Extract the (x, y) coordinate from the center of the cell holding the provided text.  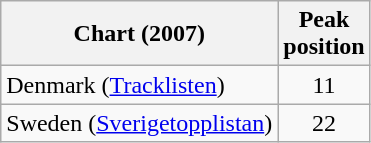
Peakposition (324, 34)
Chart (2007) (140, 34)
22 (324, 123)
Denmark (Tracklisten) (140, 85)
Sweden (Sverigetopplistan) (140, 123)
11 (324, 85)
